Output the [X, Y] coordinate of the center of the cell containing the given text.  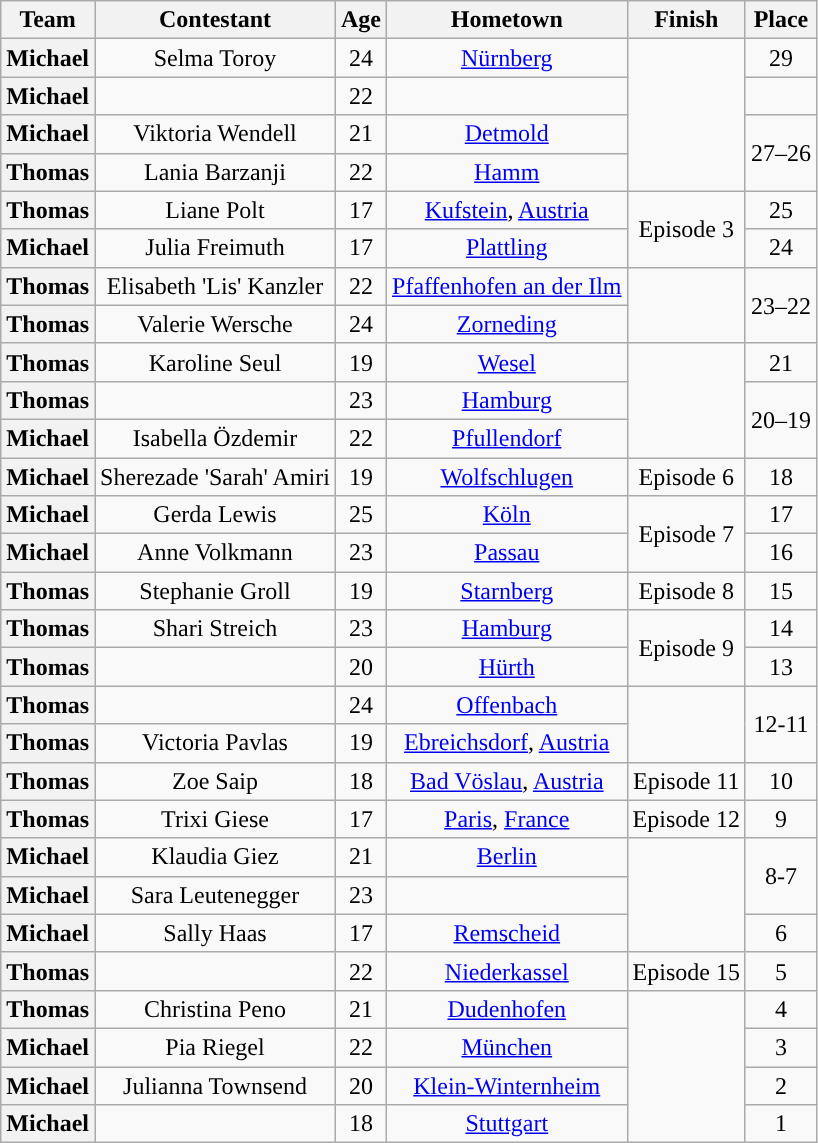
Detmold [508, 134]
15 [780, 591]
Sara Leutenegger [214, 895]
4 [780, 1009]
2 [780, 1085]
1 [780, 1124]
Anne Volkmann [214, 553]
16 [780, 553]
Niederkassel [508, 971]
14 [780, 629]
Köln [508, 515]
Stuttgart [508, 1124]
6 [780, 933]
10 [780, 781]
Hometown [508, 20]
Julia Freimuth [214, 248]
Pfullendorf [508, 438]
Christina Peno [214, 1009]
Sherezade 'Sarah' Amiri [214, 477]
Karoline Seul [214, 362]
Wesel [508, 362]
Pia Riegel [214, 1047]
Episode 9 [686, 648]
29 [780, 58]
Pfaffenhofen an der Ilm [508, 286]
Julianna Townsend [214, 1085]
Wolfschlugen [508, 477]
Sally Haas [214, 933]
Trixi Giese [214, 819]
27–26 [780, 153]
Remscheid [508, 933]
Contestant [214, 20]
Dudenhofen [508, 1009]
Ebreichsdorf, Austria [508, 743]
Berlin [508, 857]
8-7 [780, 876]
Place [780, 20]
Gerda Lewis [214, 515]
12-11 [780, 724]
Offenbach [508, 705]
Bad Vöslau, Austria [508, 781]
3 [780, 1047]
5 [780, 971]
Elisabeth 'Lis' Kanzler [214, 286]
Selma Toroy [214, 58]
Victoria Pavlas [214, 743]
Passau [508, 553]
Episode 3 [686, 229]
Klaudia Giez [214, 857]
Episode 15 [686, 971]
Valerie Wersche [214, 324]
Nürnberg [508, 58]
Kufstein, Austria [508, 210]
Plattling [508, 248]
Zorneding [508, 324]
Episode 12 [686, 819]
Finish [686, 20]
Episode 11 [686, 781]
Episode 6 [686, 477]
Viktoria Wendell [214, 134]
Isabella Özdemir [214, 438]
Lania Barzanji [214, 172]
20–19 [780, 419]
Liane Polt [214, 210]
Episode 7 [686, 534]
München [508, 1047]
Paris, France [508, 819]
Starnberg [508, 591]
Zoe Saip [214, 781]
23–22 [780, 305]
Stephanie Groll [214, 591]
Episode 8 [686, 591]
Team [48, 20]
13 [780, 667]
Hürth [508, 667]
9 [780, 819]
Hamm [508, 172]
Klein-Winternheim [508, 1085]
Age [360, 20]
Shari Streich [214, 629]
